Detect which cell encompasses the target text, then output its (x, y) center coordinate. 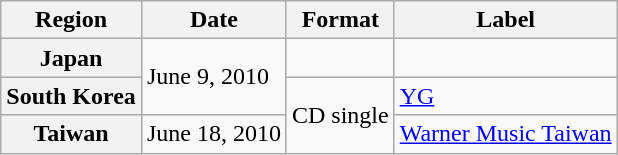
June 18, 2010 (214, 134)
Region (72, 20)
Taiwan (72, 134)
Japan (72, 58)
YG (506, 96)
Label (506, 20)
Warner Music Taiwan (506, 134)
Date (214, 20)
Format (340, 20)
South Korea (72, 96)
June 9, 2010 (214, 77)
CD single (340, 115)
